Identify which cell holds the provided text, then report its (x, y) central coordinate. 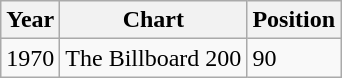
90 (294, 58)
Year (30, 20)
Chart (154, 20)
1970 (30, 58)
The Billboard 200 (154, 58)
Position (294, 20)
